Return the [X, Y] coordinate for the center point of the cell that contains the specified text.  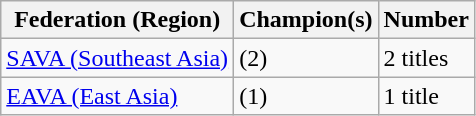
SAVA (Southeast Asia) [118, 58]
(2) [306, 58]
Number [426, 20]
Champion(s) [306, 20]
2 titles [426, 58]
(1) [306, 96]
EAVA (East Asia) [118, 96]
Federation (Region) [118, 20]
1 title [426, 96]
